Detect which cell encompasses the target text, then output its (x, y) center coordinate. 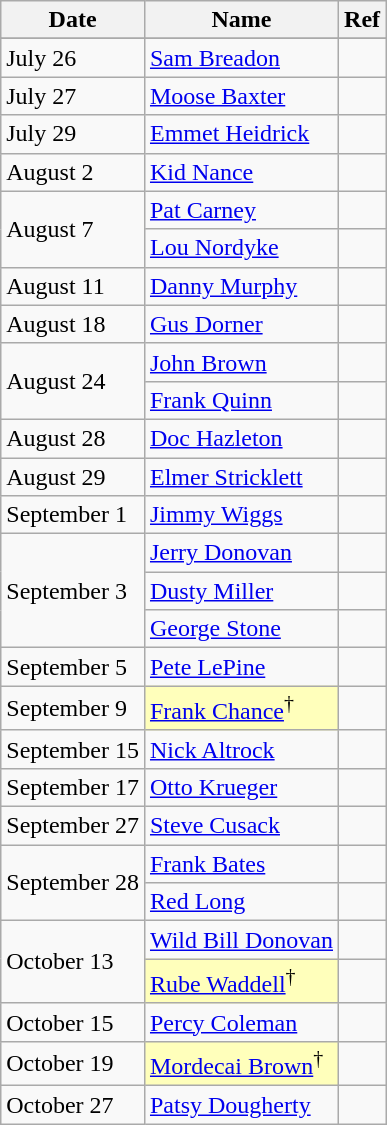
Moose Baxter (241, 96)
Ref (362, 20)
Percy Coleman (241, 1022)
Sam Breadon (241, 58)
Frank Quinn (241, 400)
Nick Altrock (241, 749)
August 29 (73, 477)
Lou Nordyke (241, 248)
Pat Carney (241, 210)
July 29 (73, 134)
September 1 (73, 515)
Steve Cusack (241, 826)
September 15 (73, 749)
August 7 (73, 229)
September 17 (73, 787)
October 19 (73, 1064)
Emmet Heidrick (241, 134)
Jerry Donovan (241, 553)
October 15 (73, 1022)
Frank Chance† (241, 708)
Wild Bill Donovan (241, 940)
July 26 (73, 58)
August 11 (73, 286)
Kid Nance (241, 172)
Red Long (241, 902)
October 27 (73, 1105)
Frank Bates (241, 864)
Mordecai Brown† (241, 1064)
Jimmy Wiggs (241, 515)
Gus Dorner (241, 324)
September 27 (73, 826)
August 18 (73, 324)
Danny Murphy (241, 286)
July 27 (73, 96)
September 28 (73, 883)
Pete LePine (241, 667)
Doc Hazleton (241, 438)
August 2 (73, 172)
George Stone (241, 629)
Name (241, 20)
October 13 (73, 962)
August 28 (73, 438)
September 5 (73, 667)
Patsy Dougherty (241, 1105)
September 9 (73, 708)
Rube Waddell† (241, 982)
September 3 (73, 591)
Elmer Stricklett (241, 477)
Date (73, 20)
August 24 (73, 381)
Otto Krueger (241, 787)
John Brown (241, 362)
Dusty Miller (241, 591)
